Find where the given text appears and provide that cell's center as (X, Y) coordinate. 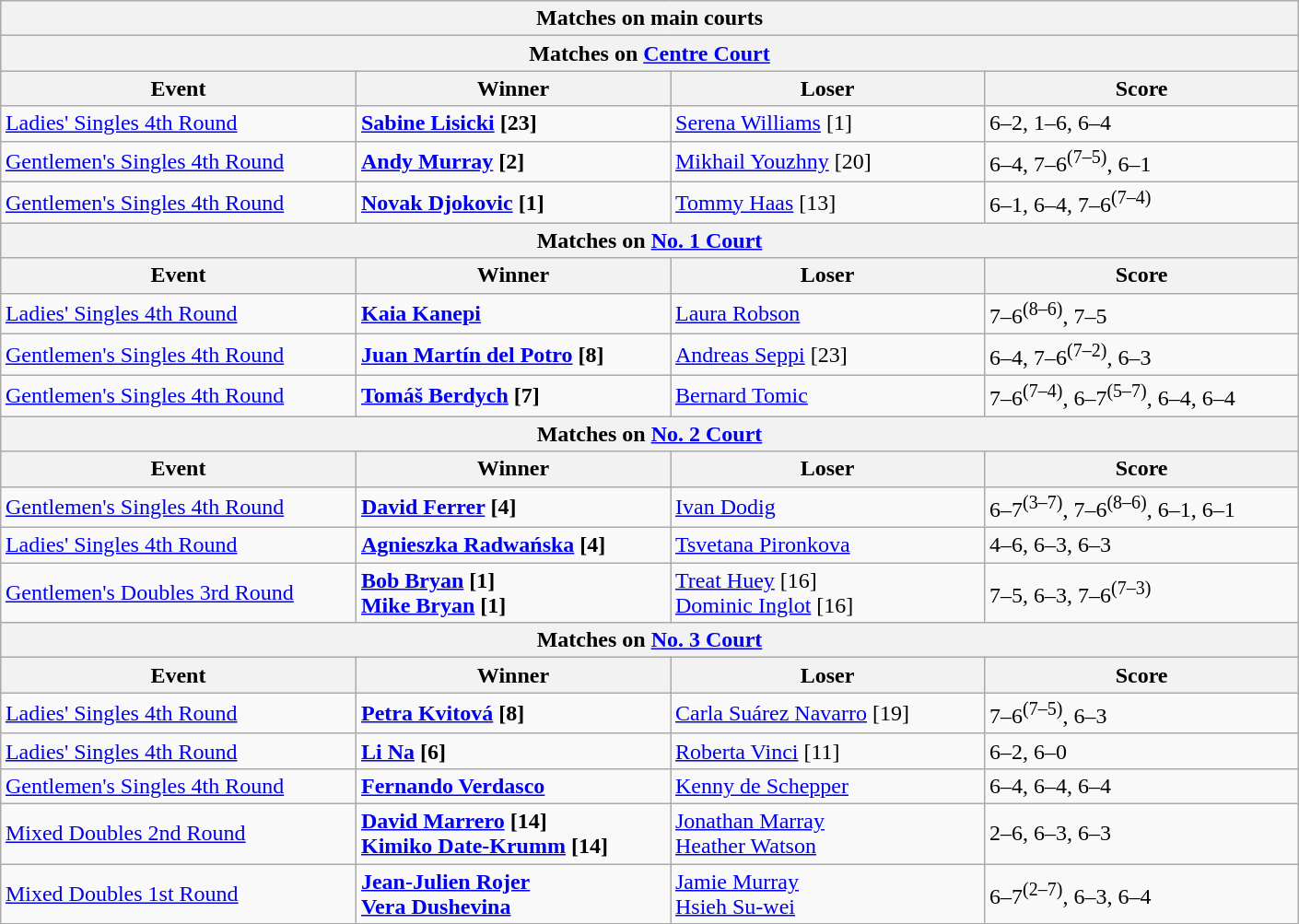
Kenny de Schepper (827, 786)
Tommy Haas [13] (827, 203)
Jamie Murray Hsieh Su-wei (827, 894)
Petra Kvitová [8] (512, 713)
Tsvetana Pironkova (827, 545)
Kaia Kanepi (512, 313)
7–6(7–4), 6–7(5–7), 6–4, 6–4 (1142, 396)
Matches on No. 2 Court (649, 434)
6–4, 6–4, 6–4 (1142, 786)
Carla Suárez Navarro [19] (827, 713)
2–6, 6–3, 6–3 (1142, 835)
6–7(3–7), 7–6(8–6), 6–1, 6–1 (1142, 507)
Roberta Vinci [11] (827, 751)
6–4, 7–6(7–2), 6–3 (1142, 356)
Novak Djokovic [1] (512, 203)
Laura Robson (827, 313)
Matches on No. 3 Court (649, 640)
6–2, 6–0 (1142, 751)
7–5, 6–3, 7–6(7–3) (1142, 593)
Serena Williams [1] (827, 123)
Agnieszka Radwańska [4] (512, 545)
Mixed Doubles 2nd Round (178, 835)
Matches on No. 1 Court (649, 240)
7–6(8–6), 7–5 (1142, 313)
6–7(2–7), 6–3, 6–4 (1142, 894)
Fernando Verdasco (512, 786)
Mixed Doubles 1st Round (178, 894)
4–6, 6–3, 6–3 (1142, 545)
6–2, 1–6, 6–4 (1142, 123)
Jonathan Marray Heather Watson (827, 835)
Andy Murray [2] (512, 162)
David Ferrer [4] (512, 507)
6–4, 7–6(7–5), 6–1 (1142, 162)
Ivan Dodig (827, 507)
Bernard Tomic (827, 396)
Treat Huey [16] Dominic Inglot [16] (827, 593)
Tomáš Berdych [7] (512, 396)
Li Na [6] (512, 751)
Matches on main courts (649, 18)
Andreas Seppi [23] (827, 356)
Mikhail Youzhny [20] (827, 162)
Sabine Lisicki [23] (512, 123)
6–1, 6–4, 7–6(7–4) (1142, 203)
7–6(7–5), 6–3 (1142, 713)
Juan Martín del Potro [8] (512, 356)
Jean-Julien Rojer Vera Dushevina (512, 894)
Bob Bryan [1] Mike Bryan [1] (512, 593)
David Marrero [14] Kimiko Date-Krumm [14] (512, 835)
Matches on Centre Court (649, 53)
Gentlemen's Doubles 3rd Round (178, 593)
